For the text-containing cell, return its midpoint in [X, Y] coordinate format. 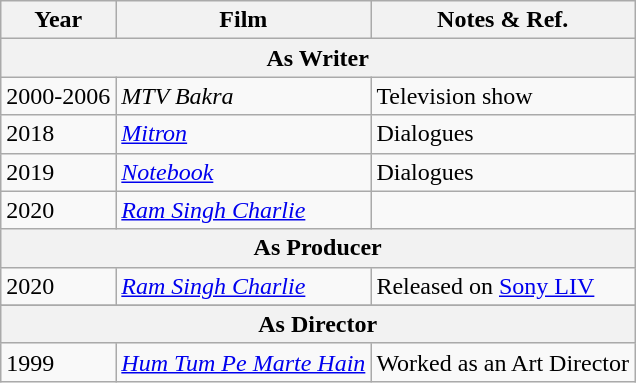
Notes & Ref. [503, 20]
Notebook [244, 172]
2018 [58, 134]
Released on Sony LIV [503, 286]
2000-2006 [58, 96]
As Writer [318, 58]
As Producer [318, 248]
MTV Bakra [244, 96]
As Director [318, 324]
Hum Tum Pe Marte Hain [244, 362]
Year [58, 20]
Worked as an Art Director [503, 362]
2019 [58, 172]
Television show [503, 96]
1999 [58, 362]
Mitron [244, 134]
Film [244, 20]
